Detect which cell encompasses the target text, then output its (x, y) center coordinate. 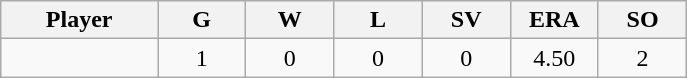
1 (202, 58)
Player (80, 20)
ERA (554, 20)
L (378, 20)
W (290, 20)
2 (642, 58)
SV (466, 20)
G (202, 20)
SO (642, 20)
4.50 (554, 58)
